Provide the (x, y) coordinate of the cell's center where the given text is located.  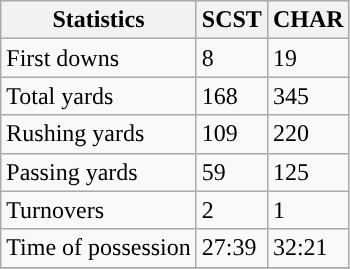
345 (308, 96)
125 (308, 172)
2 (232, 210)
Rushing yards (99, 134)
Passing yards (99, 172)
220 (308, 134)
8 (232, 58)
19 (308, 58)
32:21 (308, 248)
SCST (232, 20)
First downs (99, 58)
59 (232, 172)
Statistics (99, 20)
Total yards (99, 96)
1 (308, 210)
Time of possession (99, 248)
Turnovers (99, 210)
CHAR (308, 20)
168 (232, 96)
109 (232, 134)
27:39 (232, 248)
